Search for the cell housing the specified text and yield its [X, Y] center coordinate. 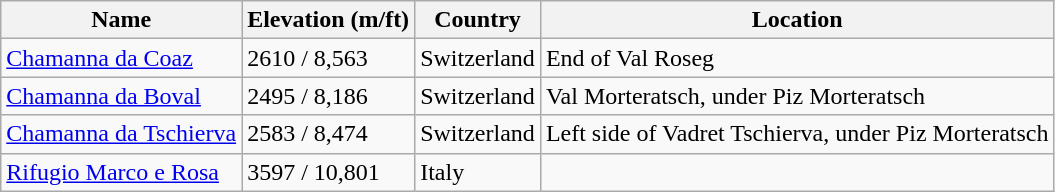
2610 / 8,563 [328, 58]
Country [478, 20]
Rifugio Marco e Rosa [122, 172]
Elevation (m/ft) [328, 20]
Chamanna da Tschierva [122, 134]
Chamanna da Boval [122, 96]
Name [122, 20]
2583 / 8,474 [328, 134]
2495 / 8,186 [328, 96]
Chamanna da Coaz [122, 58]
Val Morteratsch, under Piz Morteratsch [797, 96]
Location [797, 20]
Left side of Vadret Tschierva, under Piz Morteratsch [797, 134]
3597 / 10,801 [328, 172]
Italy [478, 172]
End of Val Roseg [797, 58]
